Return the [x, y] coordinate for the center point of the cell that contains the specified text.  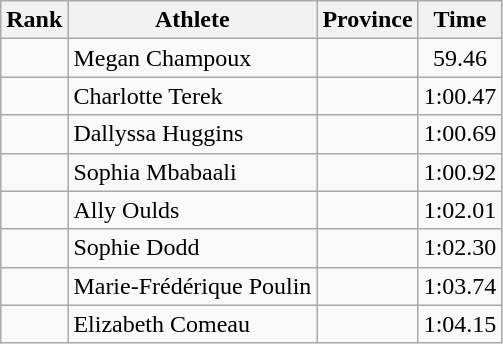
Sophie Dodd [192, 248]
Ally Oulds [192, 210]
Megan Champoux [192, 58]
Charlotte Terek [192, 96]
Marie-Frédérique Poulin [192, 286]
1:02.01 [460, 210]
1:02.30 [460, 248]
1:04.15 [460, 324]
Rank [34, 20]
Time [460, 20]
Elizabeth Comeau [192, 324]
59.46 [460, 58]
1:03.74 [460, 286]
Dallyssa Huggins [192, 134]
Sophia Mbabaali [192, 172]
Province [368, 20]
Athlete [192, 20]
1:00.69 [460, 134]
1:00.92 [460, 172]
1:00.47 [460, 96]
